Determine the (x, y) coordinate at the center of the cell enclosing the given text.  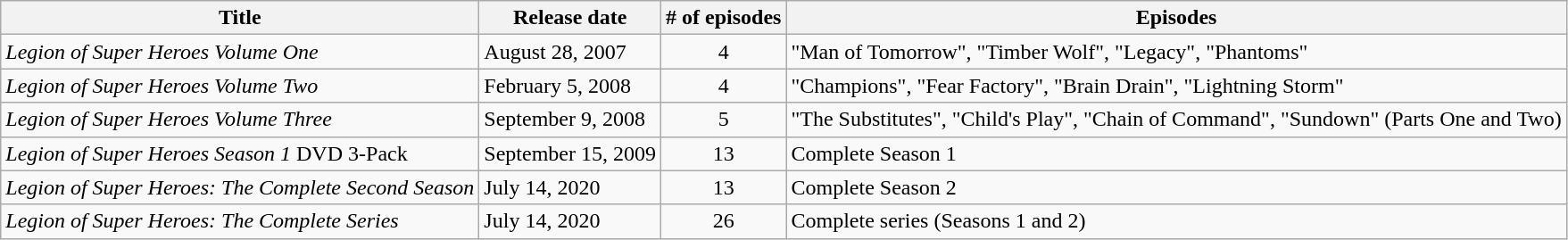
"The Substitutes", "Child's Play", "Chain of Command", "Sundown" (Parts One and Two) (1176, 120)
Legion of Super Heroes Volume Three (240, 120)
September 9, 2008 (570, 120)
5 (724, 120)
Complete series (Seasons 1 and 2) (1176, 221)
September 15, 2009 (570, 153)
"Champions", "Fear Factory", "Brain Drain", "Lightning Storm" (1176, 86)
Release date (570, 18)
Legion of Super Heroes Volume Two (240, 86)
August 28, 2007 (570, 52)
Complete Season 2 (1176, 187)
Legion of Super Heroes: The Complete Series (240, 221)
Title (240, 18)
Legion of Super Heroes: The Complete Second Season (240, 187)
Episodes (1176, 18)
Complete Season 1 (1176, 153)
Legion of Super Heroes Season 1 DVD 3-Pack (240, 153)
"Man of Tomorrow", "Timber Wolf", "Legacy", "Phantoms" (1176, 52)
Legion of Super Heroes Volume One (240, 52)
February 5, 2008 (570, 86)
# of episodes (724, 18)
26 (724, 221)
